Locate the cell with the specified text and output its (x, y) center coordinate. 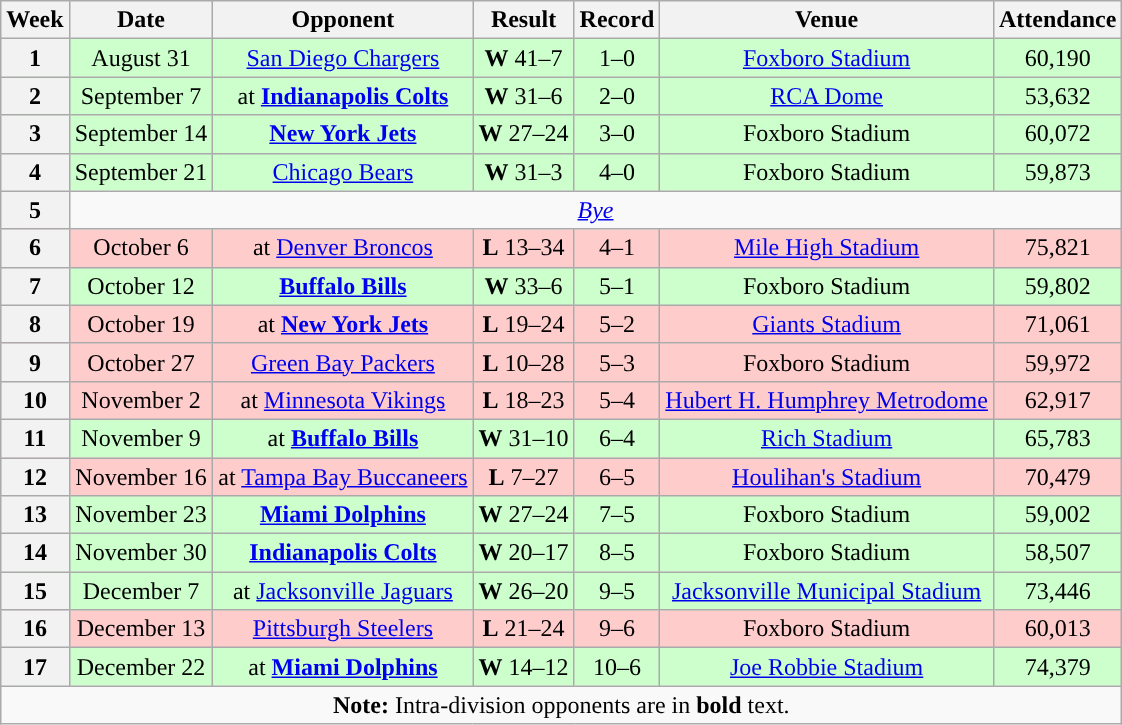
1 (35, 58)
11 (35, 438)
9 (35, 362)
Jacksonville Municipal Stadium (827, 591)
3–0 (617, 134)
17 (35, 667)
W 33–6 (524, 286)
4–0 (617, 172)
5 (35, 210)
12 (35, 477)
71,061 (1057, 324)
at Jacksonville Jaguars (343, 591)
9–6 (617, 629)
Green Bay Packers (343, 362)
at Tampa Bay Buccaneers (343, 477)
W 20–17 (524, 553)
December 22 (141, 667)
Mile High Stadium (827, 248)
November 9 (141, 438)
November 2 (141, 400)
November 16 (141, 477)
65,783 (1057, 438)
60,072 (1057, 134)
at Indianapolis Colts (343, 96)
December 7 (141, 591)
September 21 (141, 172)
September 14 (141, 134)
9–5 (617, 591)
Joe Robbie Stadium (827, 667)
60,013 (1057, 629)
8–5 (617, 553)
5–3 (617, 362)
5–2 (617, 324)
L 7–27 (524, 477)
Miami Dolphins (343, 515)
59,002 (1057, 515)
Hubert H. Humphrey Metrodome (827, 400)
at Buffalo Bills (343, 438)
Opponent (343, 20)
Indianapolis Colts (343, 553)
Pittsburgh Steelers (343, 629)
Houlihan's Stadium (827, 477)
New York Jets (343, 134)
August 31 (141, 58)
60,190 (1057, 58)
at New York Jets (343, 324)
L 18–23 (524, 400)
September 7 (141, 96)
2 (35, 96)
6–4 (617, 438)
Date (141, 20)
58,507 (1057, 553)
73,446 (1057, 591)
W 31–10 (524, 438)
5–1 (617, 286)
Chicago Bears (343, 172)
7 (35, 286)
W 31–3 (524, 172)
October 19 (141, 324)
62,917 (1057, 400)
October 12 (141, 286)
14 (35, 553)
San Diego Chargers (343, 58)
November 23 (141, 515)
Note: Intra-division opponents are in bold text. (562, 705)
L 19–24 (524, 324)
70,479 (1057, 477)
RCA Dome (827, 96)
6–5 (617, 477)
7–5 (617, 515)
W 26–20 (524, 591)
59,873 (1057, 172)
Week (35, 20)
L 10–28 (524, 362)
6 (35, 248)
10 (35, 400)
October 6 (141, 248)
November 30 (141, 553)
October 27 (141, 362)
Record (617, 20)
53,632 (1057, 96)
Rich Stadium (827, 438)
59,972 (1057, 362)
59,802 (1057, 286)
Venue (827, 20)
W 31–6 (524, 96)
L 21–24 (524, 629)
W 41–7 (524, 58)
3 (35, 134)
at Minnesota Vikings (343, 400)
10–6 (617, 667)
5–4 (617, 400)
Result (524, 20)
Buffalo Bills (343, 286)
15 (35, 591)
2–0 (617, 96)
L 13–34 (524, 248)
Bye (596, 210)
4–1 (617, 248)
at Miami Dolphins (343, 667)
1–0 (617, 58)
W 14–12 (524, 667)
13 (35, 515)
75,821 (1057, 248)
December 13 (141, 629)
Attendance (1057, 20)
16 (35, 629)
74,379 (1057, 667)
Giants Stadium (827, 324)
4 (35, 172)
at Denver Broncos (343, 248)
8 (35, 324)
